Capture the cell that displays the provided text and extract its [X, Y] central coordinate. 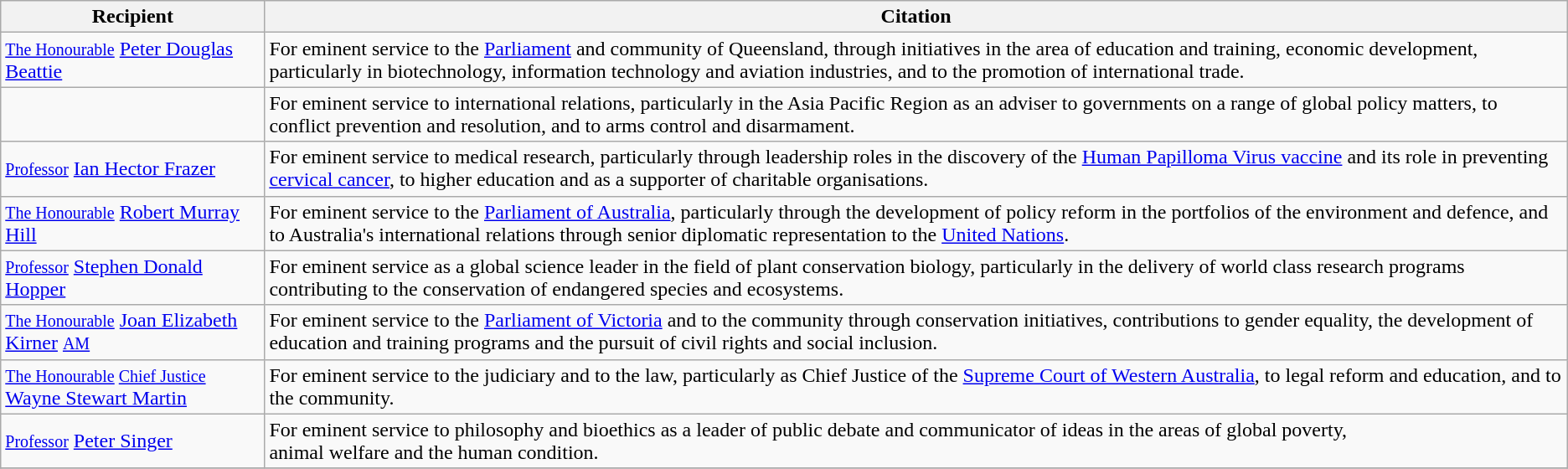
Professor Ian Hector Frazer [132, 169]
The Honourable Robert Murray Hill [132, 223]
Citation [916, 17]
Recipient [132, 17]
The Honourable Joan Elizabeth Kirner AM [132, 332]
The Honourable Peter Douglas Beattie [132, 60]
Professor Stephen Donald Hopper [132, 278]
Professor Peter Singer [132, 441]
The Honourable Chief Justice Wayne Stewart Martin [132, 387]
